Return the [x, y] coordinate for the center point of the cell that contains the specified text.  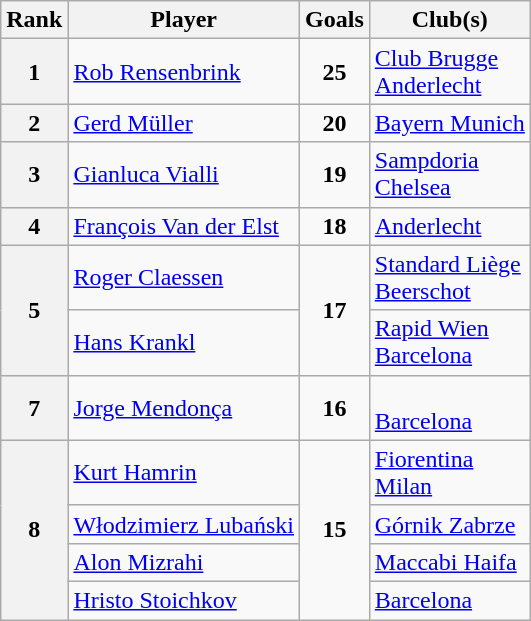
19 [335, 174]
Alon Mizrahi [184, 562]
Jorge Mendonça [184, 408]
Hans Krankl [184, 342]
25 [335, 72]
Hristo Stoichkov [184, 600]
Standard LiègeBeerschot [450, 278]
Club(s) [450, 20]
SampdoriaChelsea [450, 174]
Maccabi Haifa [450, 562]
1 [34, 72]
François Van der Elst [184, 226]
Rapid WienBarcelona [450, 342]
Rank [34, 20]
4 [34, 226]
Goals [335, 20]
18 [335, 226]
2 [34, 123]
Górnik Zabrze [450, 524]
15 [335, 530]
5 [34, 310]
Gerd Müller [184, 123]
17 [335, 310]
Rob Rensenbrink [184, 72]
16 [335, 408]
8 [34, 530]
3 [34, 174]
Anderlecht [450, 226]
Club BruggeAnderlecht [450, 72]
20 [335, 123]
Gianluca Vialli [184, 174]
FiorentinaMilan [450, 472]
Bayern Munich [450, 123]
7 [34, 408]
Player [184, 20]
Włodzimierz Lubański [184, 524]
Kurt Hamrin [184, 472]
Roger Claessen [184, 278]
